Extract the (X, Y) coordinate from the center of the cell holding the provided text.  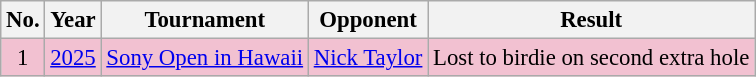
Tournament (204, 20)
Sony Open in Hawaii (204, 58)
Opponent (368, 20)
No. (23, 20)
Nick Taylor (368, 58)
1 (23, 58)
2025 (73, 58)
Lost to birdie on second extra hole (592, 58)
Year (73, 20)
Result (592, 20)
